For the text-containing cell, return its midpoint in (X, Y) coordinate format. 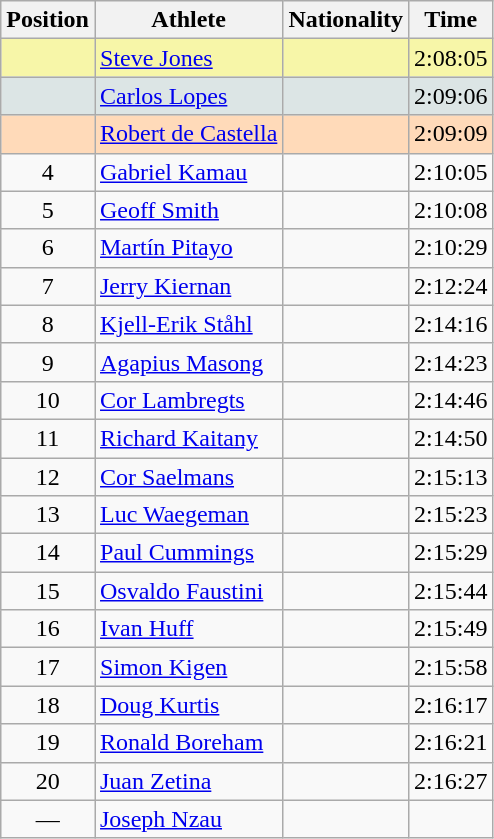
2:15:58 (451, 667)
Robert de Castella (188, 134)
2:15:29 (451, 553)
Athlete (188, 20)
Joseph Nzau (188, 819)
2:10:29 (451, 248)
Luc Waegeman (188, 515)
2:16:17 (451, 705)
Nationality (346, 20)
Position (48, 20)
2:15:23 (451, 515)
Carlos Lopes (188, 96)
6 (48, 248)
16 (48, 629)
Simon Kigen (188, 667)
2:16:21 (451, 743)
11 (48, 438)
10 (48, 400)
Osvaldo Faustini (188, 591)
Agapius Masong (188, 362)
19 (48, 743)
2:16:27 (451, 781)
Cor Saelmans (188, 477)
Ronald Boreham (188, 743)
9 (48, 362)
Martín Pitayo (188, 248)
2:10:05 (451, 172)
5 (48, 210)
2:14:16 (451, 324)
7 (48, 286)
2:10:08 (451, 210)
Jerry Kiernan (188, 286)
Kjell-Erik Ståhl (188, 324)
17 (48, 667)
2:15:44 (451, 591)
2:09:06 (451, 96)
— (48, 819)
Paul Cummings (188, 553)
13 (48, 515)
Ivan Huff (188, 629)
2:14:46 (451, 400)
Cor Lambregts (188, 400)
2:15:13 (451, 477)
Gabriel Kamau (188, 172)
2:09:09 (451, 134)
Steve Jones (188, 58)
Geoff Smith (188, 210)
Doug Kurtis (188, 705)
2:12:24 (451, 286)
8 (48, 324)
Time (451, 20)
2:14:23 (451, 362)
12 (48, 477)
15 (48, 591)
2:14:50 (451, 438)
2:08:05 (451, 58)
14 (48, 553)
Richard Kaitany (188, 438)
4 (48, 172)
20 (48, 781)
Juan Zetina (188, 781)
2:15:49 (451, 629)
18 (48, 705)
